Return the [X, Y] coordinate for the center point of the cell that contains the specified text.  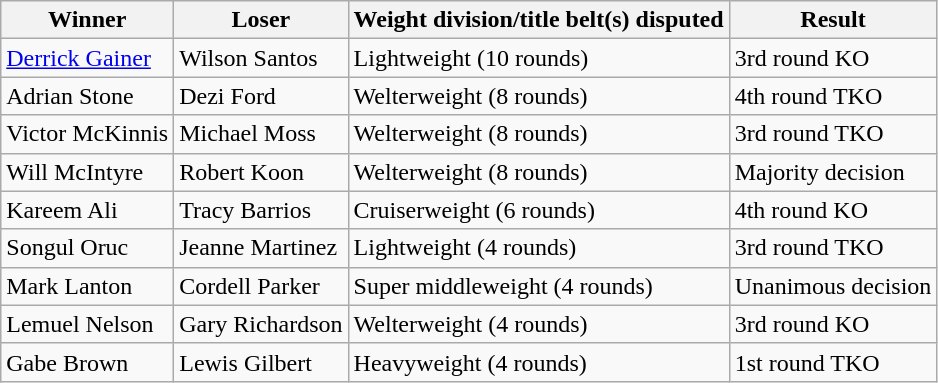
Welterweight (4 rounds) [538, 324]
Adrian Stone [88, 96]
Lightweight (10 rounds) [538, 58]
Jeanne Martinez [261, 248]
Cruiserweight (6 rounds) [538, 210]
Loser [261, 20]
Songul Oruc [88, 248]
Victor McKinnis [88, 134]
Heavyweight (4 rounds) [538, 362]
Will McIntyre [88, 172]
Super middleweight (4 rounds) [538, 286]
Mark Lanton [88, 286]
Michael Moss [261, 134]
Cordell Parker [261, 286]
Tracy Barrios [261, 210]
Dezi Ford [261, 96]
Lightweight (4 rounds) [538, 248]
Wilson Santos [261, 58]
Robert Koon [261, 172]
Winner [88, 20]
Kareem Ali [88, 210]
Lewis Gilbert [261, 362]
Lemuel Nelson [88, 324]
Gabe Brown [88, 362]
Unanimous decision [833, 286]
4th round KO [833, 210]
Derrick Gainer [88, 58]
Weight division/title belt(s) disputed [538, 20]
4th round TKO [833, 96]
1st round TKO [833, 362]
Gary Richardson [261, 324]
Result [833, 20]
Majority decision [833, 172]
